Scan for the cell matching the given text and deliver its [x, y] coordinate at center. 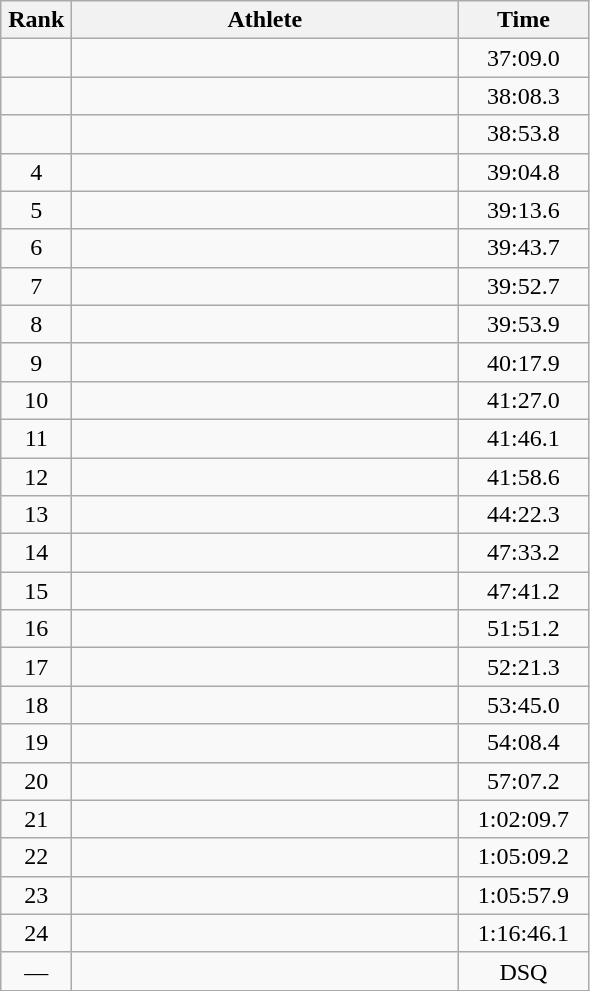
22 [36, 857]
38:53.8 [524, 134]
24 [36, 933]
39:04.8 [524, 172]
1:05:09.2 [524, 857]
37:09.0 [524, 58]
1:05:57.9 [524, 895]
16 [36, 629]
5 [36, 210]
52:21.3 [524, 667]
15 [36, 591]
19 [36, 743]
4 [36, 172]
10 [36, 400]
7 [36, 286]
— [36, 971]
18 [36, 705]
8 [36, 324]
41:58.6 [524, 477]
13 [36, 515]
38:08.3 [524, 96]
39:53.9 [524, 324]
9 [36, 362]
Time [524, 20]
DSQ [524, 971]
39:52.7 [524, 286]
51:51.2 [524, 629]
6 [36, 248]
1:16:46.1 [524, 933]
53:45.0 [524, 705]
41:46.1 [524, 438]
39:43.7 [524, 248]
1:02:09.7 [524, 819]
23 [36, 895]
12 [36, 477]
21 [36, 819]
39:13.6 [524, 210]
54:08.4 [524, 743]
14 [36, 553]
Rank [36, 20]
20 [36, 781]
11 [36, 438]
17 [36, 667]
47:41.2 [524, 591]
41:27.0 [524, 400]
40:17.9 [524, 362]
Athlete [265, 20]
47:33.2 [524, 553]
44:22.3 [524, 515]
57:07.2 [524, 781]
